Extract the (x, y) coordinate from the center of the cell holding the provided text.  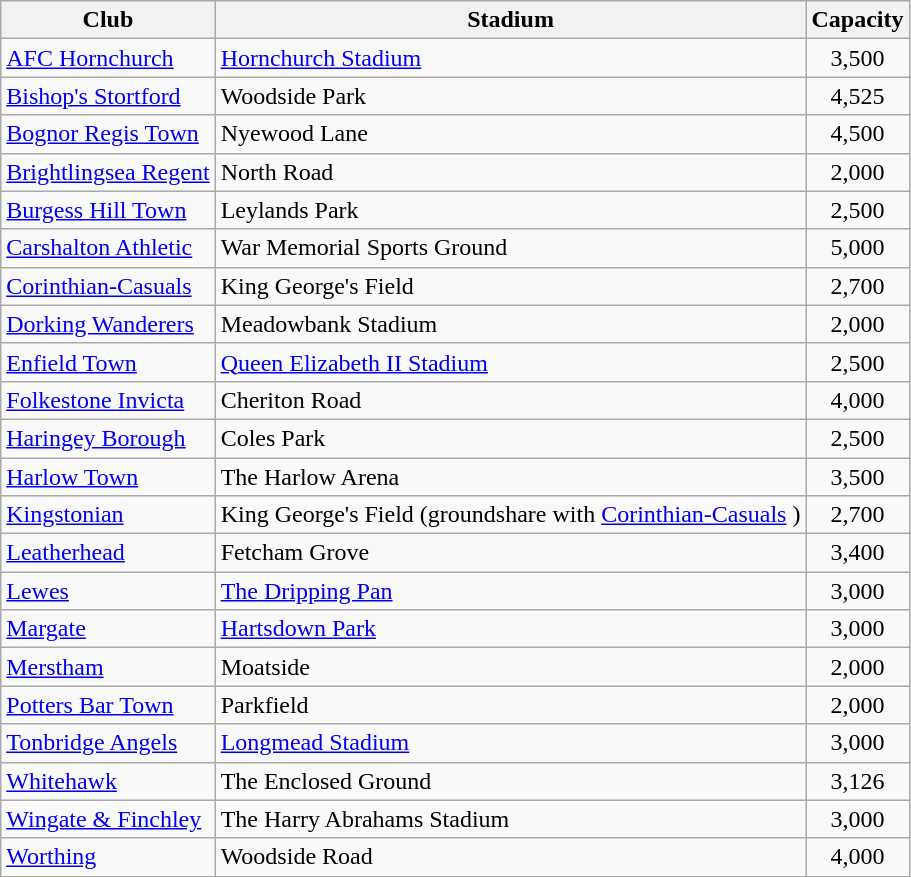
Capacity (858, 20)
Queen Elizabeth II Stadium (510, 362)
Folkestone Invicta (108, 400)
Cheriton Road (510, 400)
Merstham (108, 667)
Coles Park (510, 438)
3,126 (858, 781)
Bognor Regis Town (108, 134)
The Enclosed Ground (510, 781)
Hornchurch Stadium (510, 58)
Bishop's Stortford (108, 96)
Dorking Wanderers (108, 324)
Parkfield (510, 705)
Whitehawk (108, 781)
Corinthian-Casuals (108, 286)
North Road (510, 172)
Potters Bar Town (108, 705)
3,400 (858, 553)
Burgess Hill Town (108, 210)
Harlow Town (108, 477)
Hartsdown Park (510, 629)
Nyewood Lane (510, 134)
Haringey Borough (108, 438)
Carshalton Athletic (108, 248)
Fetcham Grove (510, 553)
4,525 (858, 96)
Woodside Road (510, 857)
4,500 (858, 134)
Woodside Park (510, 96)
Leatherhead (108, 553)
Enfield Town (108, 362)
Brightlingsea Regent (108, 172)
Leylands Park (510, 210)
5,000 (858, 248)
Margate (108, 629)
King George's Field (groundshare with Corinthian-Casuals ) (510, 515)
War Memorial Sports Ground (510, 248)
Meadowbank Stadium (510, 324)
AFC Hornchurch (108, 58)
The Harlow Arena (510, 477)
Club (108, 20)
King George's Field (510, 286)
Moatside (510, 667)
Stadium (510, 20)
The Dripping Pan (510, 591)
The Harry Abrahams Stadium (510, 819)
Worthing (108, 857)
Tonbridge Angels (108, 743)
Longmead Stadium (510, 743)
Kingstonian (108, 515)
Lewes (108, 591)
Wingate & Finchley (108, 819)
